Determine the (X, Y) coordinate at the center of the cell enclosing the given text.  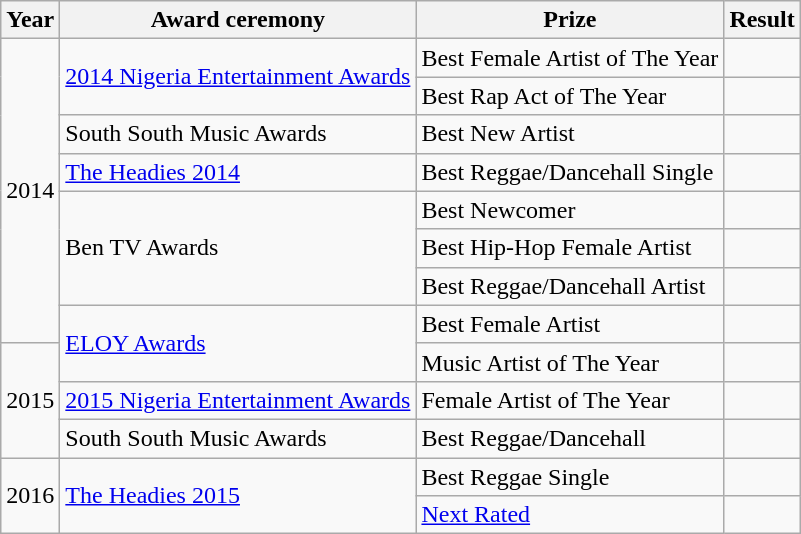
2015 (30, 400)
Best Reggae/Dancehall (570, 438)
Best Newcomer (570, 210)
Award ceremony (238, 20)
Best Reggae/Dancehall Single (570, 172)
Music Artist of The Year (570, 362)
2015 Nigeria Entertainment Awards (238, 400)
ELOY Awards (238, 343)
Ben TV Awards (238, 248)
Next Rated (570, 515)
Female Artist of The Year (570, 400)
Best Female Artist of The Year (570, 58)
The Headies 2015 (238, 496)
Best Reggae/Dancehall Artist (570, 286)
2016 (30, 496)
The Headies 2014 (238, 172)
Best Hip-Hop Female Artist (570, 248)
2014 Nigeria Entertainment Awards (238, 77)
Best Female Artist (570, 324)
Prize (570, 20)
Year (30, 20)
Best Rap Act of The Year (570, 96)
Result (762, 20)
Best New Artist (570, 134)
2014 (30, 191)
Best Reggae Single (570, 477)
